Output the [x, y] coordinate of the center of the cell containing the given text.  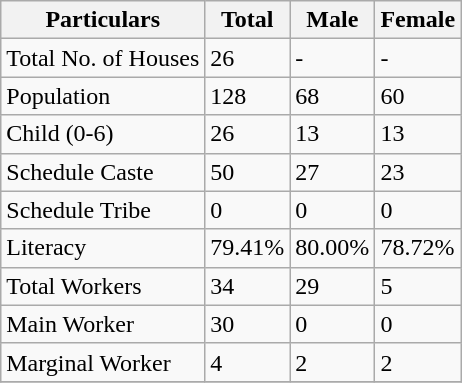
Population [103, 96]
Particulars [103, 20]
23 [418, 172]
68 [332, 96]
Marginal Worker [103, 362]
78.72% [418, 248]
80.00% [332, 248]
30 [248, 324]
34 [248, 286]
4 [248, 362]
5 [418, 286]
60 [418, 96]
29 [332, 286]
Female [418, 20]
Schedule Tribe [103, 210]
Literacy [103, 248]
128 [248, 96]
Total Workers [103, 286]
Schedule Caste [103, 172]
Male [332, 20]
27 [332, 172]
50 [248, 172]
Total No. of Houses [103, 58]
Main Worker [103, 324]
Total [248, 20]
Child (0-6) [103, 134]
79.41% [248, 248]
